For the text-containing cell, return its midpoint in (x, y) coordinate format. 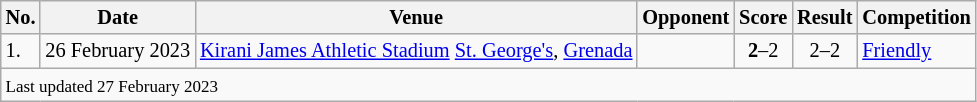
Competition (916, 17)
No. (21, 17)
Kirani James Athletic Stadium St. George's, Grenada (416, 51)
Score (763, 17)
Friendly (916, 51)
Last updated 27 February 2023 (488, 85)
1. (21, 51)
26 February 2023 (118, 51)
Date (118, 17)
Opponent (686, 17)
Venue (416, 17)
Result (824, 17)
